Return the (X, Y) coordinate for the center point of the cell that contains the specified text.  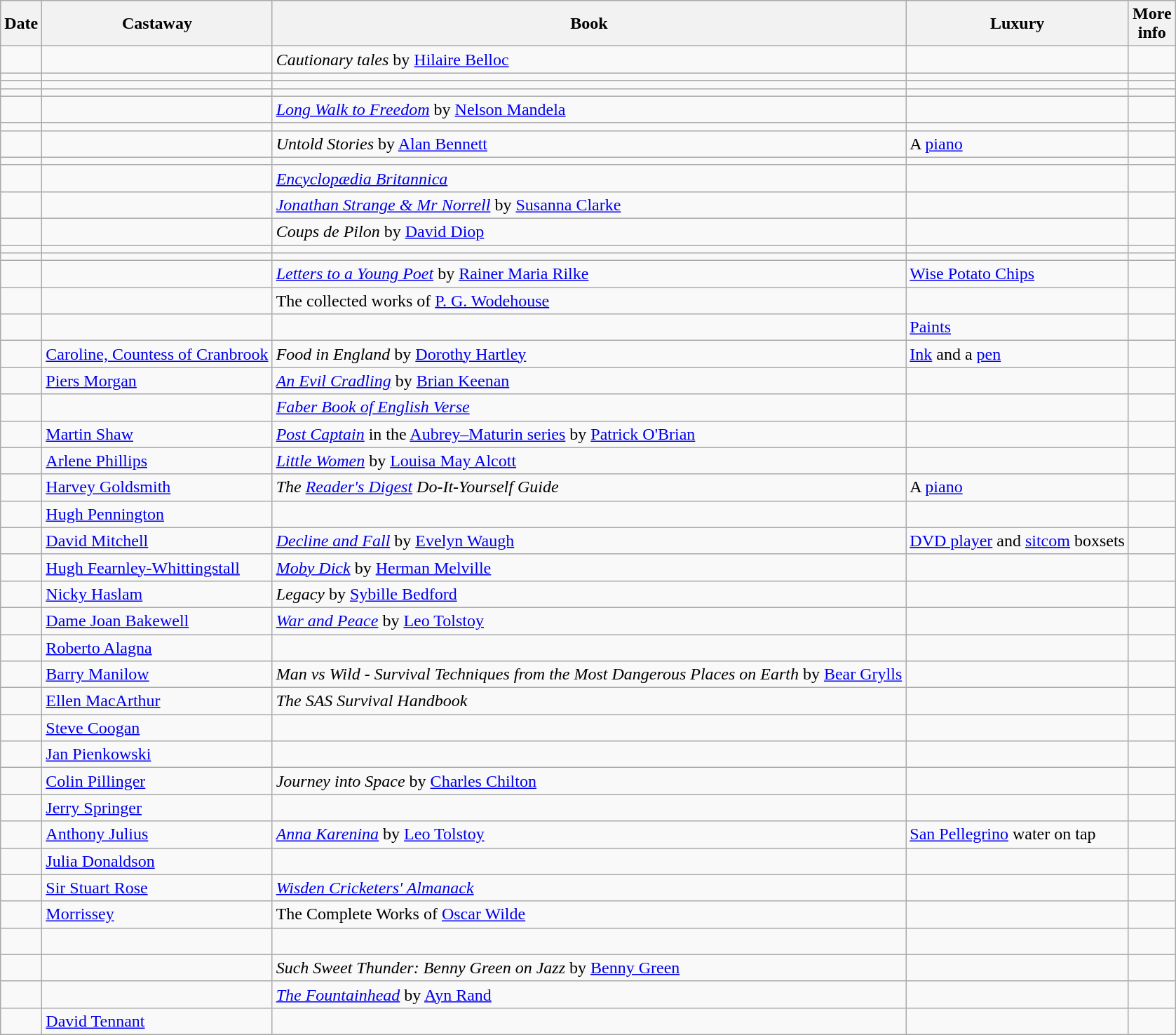
Book (589, 24)
Jan Pienkowski (157, 755)
Hugh Pennington (157, 514)
Post Captain in the Aubrey–Maturin series by Patrick O'Brian (589, 434)
San Pellegrino water on tap (1018, 834)
Colin Pillinger (157, 781)
Hugh Fearnley-Whittingstall (157, 567)
Man vs Wild - Survival Techniques from the Most Dangerous Places on Earth by Bear Grylls (589, 675)
Nicky Haslam (157, 594)
Caroline, Countess of Cranbrook (157, 354)
Jerry Springer (157, 808)
Moreinfo (1151, 24)
Dame Joan Bakewell (157, 621)
Moby Dick by Herman Melville (589, 567)
Decline and Fall by Evelyn Waugh (589, 541)
Jonathan Strange & Mr Norrell by Susanna Clarke (589, 205)
Castaway (157, 24)
Anthony Julius (157, 834)
Steve Coogan (157, 728)
Faber Book of English Verse (589, 407)
Barry Manilow (157, 675)
David Mitchell (157, 541)
DVD player and sitcom boxsets (1018, 541)
Date (21, 24)
Letters to a Young Poet by Rainer Maria Rilke (589, 274)
Wise Potato Chips (1018, 274)
Little Women by Louisa May Alcott (589, 461)
Piers Morgan (157, 381)
Arlene Phillips (157, 461)
Paints (1018, 327)
Anna Karenina by Leo Tolstoy (589, 834)
Cautionary tales by Hilaire Belloc (589, 60)
David Tennant (157, 1021)
The Reader's Digest Do-It-Yourself Guide (589, 487)
The collected works of P. G. Wodehouse (589, 301)
Journey into Space by Charles Chilton (589, 781)
Julia Donaldson (157, 861)
Ellen MacArthur (157, 701)
Coups de Pilon by David Diop (589, 231)
Untold Stories by Alan Bennett (589, 144)
Long Walk to Freedom by Nelson Mandela (589, 109)
Food in England by Dorothy Hartley (589, 354)
Morrissey (157, 914)
The Fountainhead by Ayn Rand (589, 994)
War and Peace by Leo Tolstoy (589, 621)
Ink and a pen (1018, 354)
Legacy by Sybille Bedford (589, 594)
Sir Stuart Rose (157, 888)
Harvey Goldsmith (157, 487)
An Evil Cradling by Brian Keenan (589, 381)
Wisden Cricketers' Almanack (589, 888)
Martin Shaw (157, 434)
Encyclopædia Britannica (589, 178)
Luxury (1018, 24)
Roberto Alagna (157, 647)
Such Sweet Thunder: Benny Green on Jazz by Benny Green (589, 968)
The Complete Works of Oscar Wilde (589, 914)
The SAS Survival Handbook (589, 701)
